Return the [x, y] coordinate for the center point of the cell that contains the specified text.  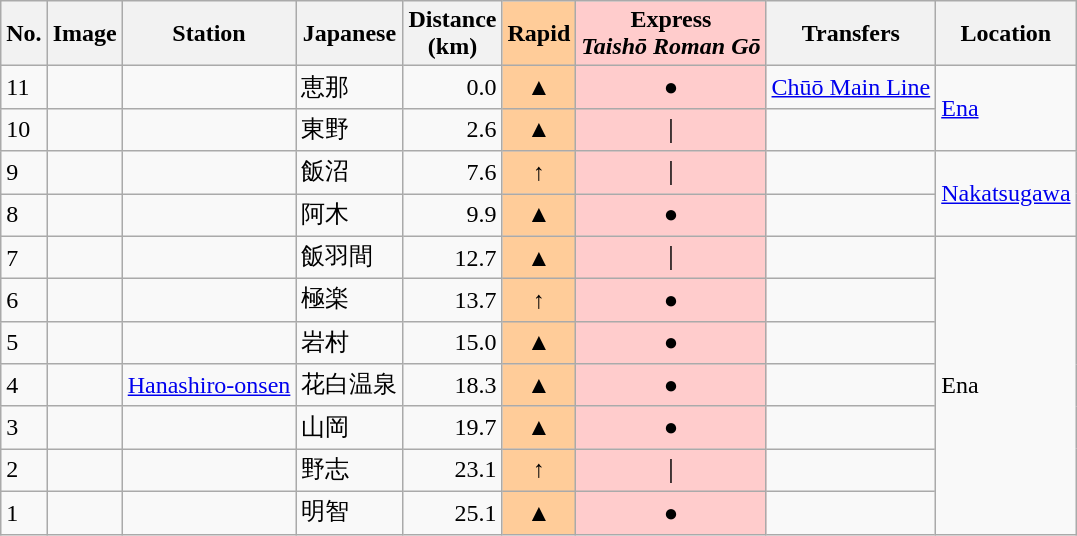
6 [24, 300]
Station [209, 34]
花白温泉 [350, 386]
東野 [350, 130]
0.0 [452, 88]
12.7 [452, 258]
18.3 [452, 386]
25.1 [452, 512]
Rapid [539, 34]
ExpressTaishō Roman Gō [671, 34]
山岡 [350, 428]
1 [24, 512]
No. [24, 34]
Nakatsugawa [1006, 194]
2.6 [452, 130]
15.0 [452, 342]
飯沼 [350, 172]
9 [24, 172]
19.7 [452, 428]
13.7 [452, 300]
極楽 [350, 300]
Transfers [851, 34]
恵那 [350, 88]
Distance(km) [452, 34]
9.9 [452, 216]
Image [84, 34]
8 [24, 216]
23.1 [452, 470]
Chūō Main Line [851, 88]
4 [24, 386]
7 [24, 258]
2 [24, 470]
Japanese [350, 34]
11 [24, 88]
10 [24, 130]
野志 [350, 470]
岩村 [350, 342]
阿木 [350, 216]
Location [1006, 34]
5 [24, 342]
7.6 [452, 172]
3 [24, 428]
明智 [350, 512]
Hanashiro-onsen [209, 386]
飯羽間 [350, 258]
